Search for the cell housing the specified text and yield its [x, y] center coordinate. 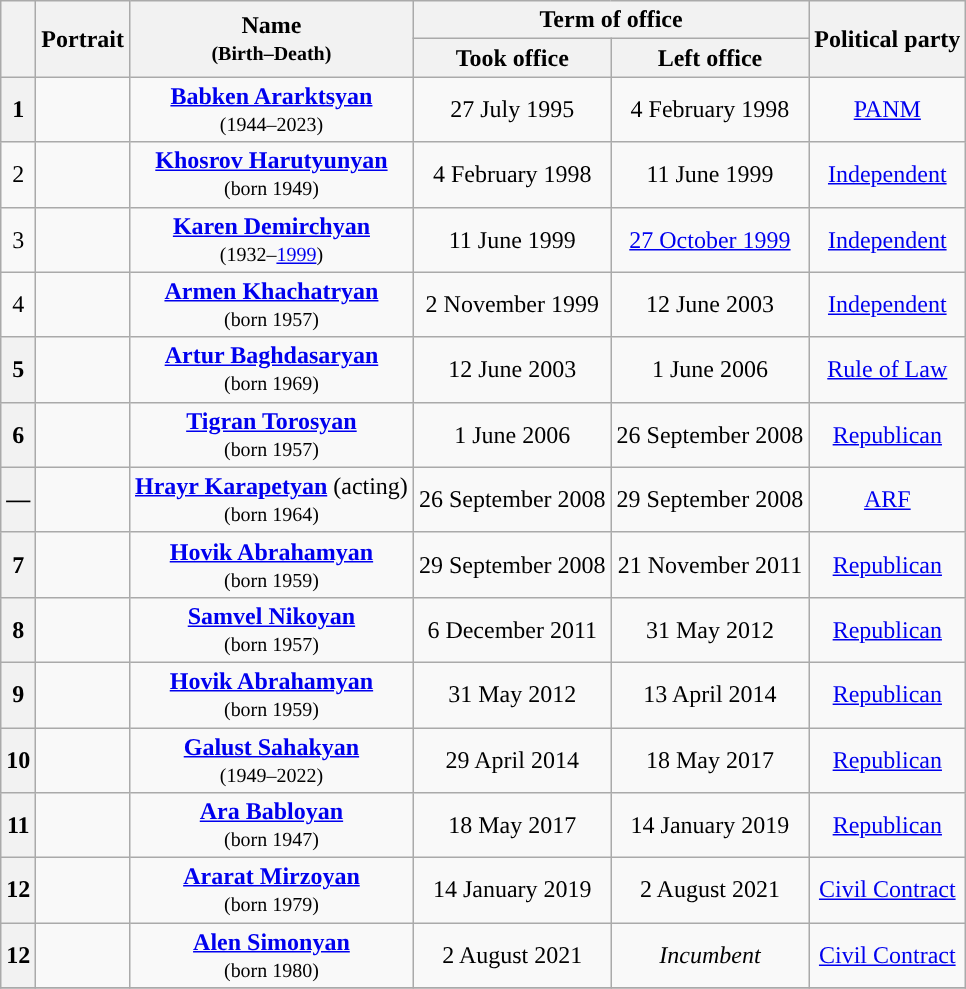
Alen Simonyan(born 1980) [271, 956]
Ararat Mirzoyan(born 1979) [271, 890]
13 April 2014 [710, 694]
Hrayr Karapetyan (acting)(born 1964) [271, 500]
Artur Baghdasaryan(born 1969) [271, 370]
Incumbent [710, 956]
Karen Demirchyan(1932–1999) [271, 240]
Galust Sahakyan(1949–2022) [271, 760]
Babken Ararktsyan(1944–2023) [271, 110]
10 [18, 760]
Left office [710, 58]
2 November 1999 [512, 304]
Samvel Nikoyan(born 1957) [271, 630]
Political party [888, 39]
29 April 2014 [512, 760]
7 [18, 564]
Khosrov Harutyunyan(born 1949) [271, 174]
27 October 1999 [710, 240]
PANM [888, 110]
— [18, 500]
11 [18, 826]
4 [18, 304]
2 [18, 174]
5 [18, 370]
3 [18, 240]
Rule of Law [888, 370]
Tigran Torosyan(born 1957) [271, 434]
1 [18, 110]
ARF [888, 500]
9 [18, 694]
Ara Babloyan(born 1947) [271, 826]
Term of office [610, 20]
6 December 2011 [512, 630]
Name(Birth–Death) [271, 39]
27 July 1995 [512, 110]
21 November 2011 [710, 564]
8 [18, 630]
6 [18, 434]
Took office [512, 58]
Portrait [83, 39]
Armen Khachatryan(born 1957) [271, 304]
